Identify which cell holds the provided text, then report its [x, y] central coordinate. 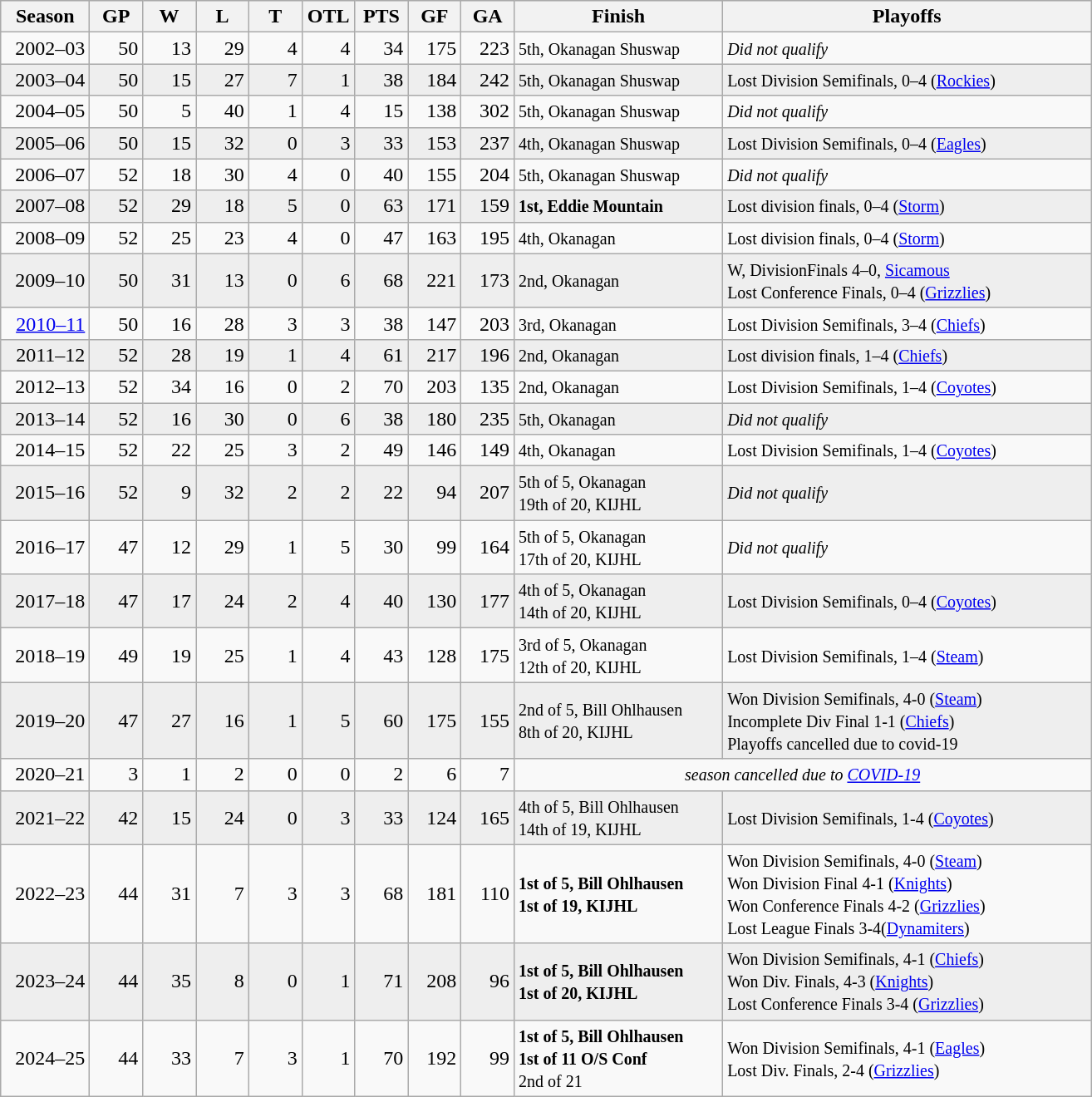
Lost Division Semifinals, 0–4 (Eagles) [908, 143]
164 [488, 547]
237 [488, 143]
Lost Division Semifinals, 0–4 (Coyotes) [908, 602]
Finish [618, 17]
96 [488, 981]
208 [435, 981]
207 [488, 494]
2013–14 [45, 418]
17 [170, 602]
T [275, 17]
2017–18 [45, 602]
221 [435, 281]
2016–17 [45, 547]
Playoffs [908, 17]
2018–19 [45, 655]
23 [223, 238]
2006–07 [45, 175]
71 [381, 981]
302 [488, 111]
94 [435, 494]
Lost Division Semifinals, 3–4 (Chiefs) [908, 323]
2012–13 [45, 386]
PTS [381, 17]
124 [435, 818]
171 [435, 206]
season cancelled due to COVID-19 [803, 775]
8 [223, 981]
2002–03 [45, 48]
2011–12 [45, 355]
35 [170, 981]
173 [488, 281]
3rd of 5, Okanagan12th of 20, KIJHL [618, 655]
192 [435, 1058]
5th, Okanagan [618, 418]
4th of 5, Okanagan14th of 20, KIJHL [618, 602]
1st, Eddie Mountain [618, 206]
138 [435, 111]
146 [435, 450]
63 [381, 206]
2008–09 [45, 238]
153 [435, 143]
2019–20 [45, 721]
2nd of 5, Bill Ohlhausen8th of 20, KIJHL [618, 721]
W [170, 17]
130 [435, 602]
OTL [328, 17]
2007–08 [45, 206]
60 [381, 721]
2022–23 [45, 894]
204 [488, 175]
2023–24 [45, 981]
2014–15 [45, 450]
43 [381, 655]
GP [116, 17]
W, DivisionFinals 4–0, SicamousLost Conference Finals, 0–4 (Grizzlies) [908, 281]
163 [435, 238]
2010–11 [45, 323]
1st of 5, Bill Ohlhausen1st of 19, KIJHL [618, 894]
4th of 5, Bill Ohlhausen14th of 19, KIJHL [618, 818]
217 [435, 355]
Won Division Semifinals, 4-0 (Steam)Won Division Final 4-1 (Knights)Won Conference Finals 4-2 (Grizzlies)Lost League Finals 3-4(Dynamiters) [908, 894]
2005–06 [45, 143]
4th, Okanagan Shuswap [618, 143]
159 [488, 206]
9 [170, 494]
GF [435, 17]
61 [381, 355]
GA [488, 17]
3rd, Okanagan [618, 323]
L [223, 17]
12 [170, 547]
1st of 5, Bill Ohlhausen1st of 11 O/S Conf2nd of 21 [618, 1058]
181 [435, 894]
242 [488, 80]
128 [435, 655]
135 [488, 386]
5th of 5, Okanagan19th of 20, KIJHL [618, 494]
110 [488, 894]
149 [488, 450]
177 [488, 602]
Won Division Semifinals, 4-1 (Eagles)Lost Div. Finals, 2-4 (Grizzlies) [908, 1058]
2024–25 [45, 1058]
Lost Division Semifinals, 0–4 (Rockies) [908, 80]
Season [45, 17]
2003–04 [45, 80]
147 [435, 323]
5th of 5, Okanagan17th of 20, KIJHL [618, 547]
184 [435, 80]
Lost Division Semifinals, 1-4 (Coyotes) [908, 818]
180 [435, 418]
Lost division finals, 1–4 (Chiefs) [908, 355]
235 [488, 418]
Lost Division Semifinals, 1–4 (Steam) [908, 655]
Won Division Semifinals, 4-1 (Chiefs)Won Div. Finals, 4-3 (Knights)Lost Conference Finals 3-4 (Grizzlies) [908, 981]
196 [488, 355]
2020–21 [45, 775]
2021–22 [45, 818]
223 [488, 48]
195 [488, 238]
Won Division Semifinals, 4-0 (Steam)Incomplete Div Final 1-1 (Chiefs)Playoffs cancelled due to covid-19 [908, 721]
1st of 5, Bill Ohlhausen1st of 20, KIJHL [618, 981]
42 [116, 818]
165 [488, 818]
2004–05 [45, 111]
2009–10 [45, 281]
2015–16 [45, 494]
